Identify which cell holds the provided text, then report its [x, y] central coordinate. 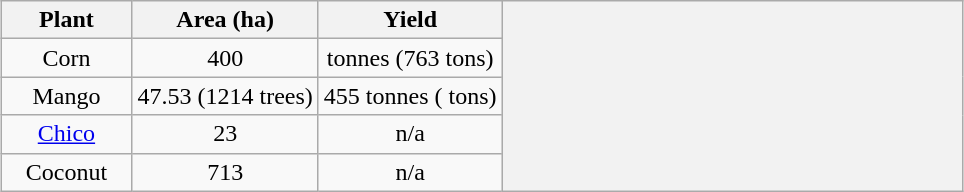
455 tonnes ( tons) [410, 96]
Coconut [66, 172]
400 [225, 58]
47.53 (1214 trees) [225, 96]
Yield [410, 20]
tonnes (763 tons) [410, 58]
713 [225, 172]
Chico [66, 134]
Mango [66, 96]
Corn [66, 58]
Plant [66, 20]
23 [225, 134]
Area (ha) [225, 20]
